Detect which cell encompasses the target text, then output its [x, y] center coordinate. 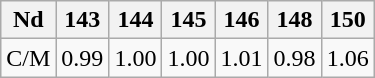
146 [242, 20]
144 [136, 20]
0.98 [294, 58]
145 [188, 20]
148 [294, 20]
0.99 [82, 58]
C/M [28, 58]
1.01 [242, 58]
Nd [28, 20]
150 [348, 20]
143 [82, 20]
1.06 [348, 58]
